From the cell containing the given text, extract its center point as [x, y] coordinate. 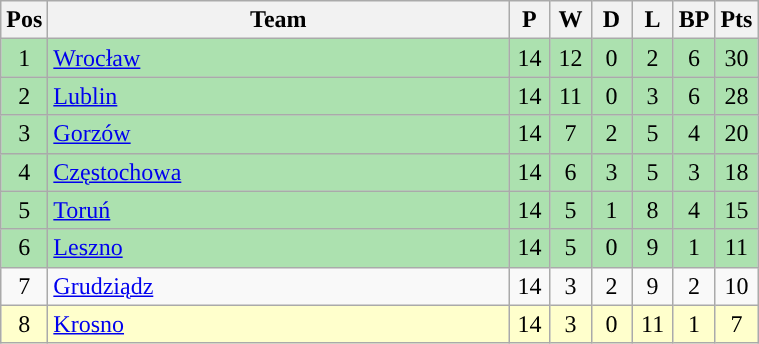
Leszno [278, 248]
Pos [24, 20]
15 [736, 210]
W [570, 20]
Toruń [278, 210]
30 [736, 58]
18 [736, 172]
Team [278, 20]
Pts [736, 20]
Lublin [278, 96]
Wrocław [278, 58]
Częstochowa [278, 172]
P [530, 20]
12 [570, 58]
20 [736, 134]
BP [694, 20]
L [652, 20]
Grudziądz [278, 286]
28 [736, 96]
Gorzów [278, 134]
10 [736, 286]
D [612, 20]
Krosno [278, 324]
